Return (X, Y) of the center of cell containing provided text 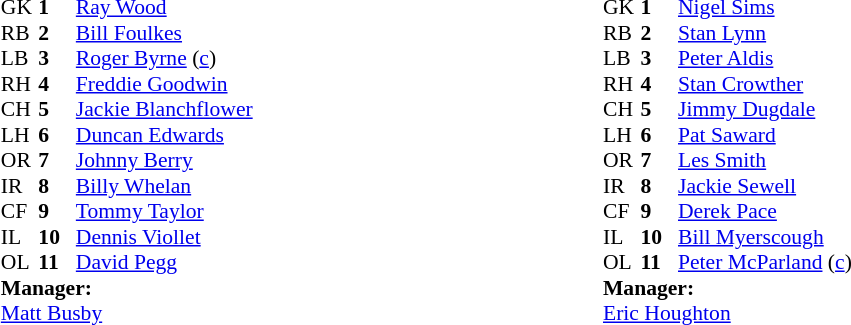
Freddie Goodwin (164, 84)
Manager: (127, 288)
Tommy Taylor (164, 211)
Bill Foulkes (164, 33)
Dennis Viollet (164, 237)
Roger Byrne (c) (164, 59)
David Pegg (164, 263)
Duncan Edwards (164, 135)
Johnny Berry (164, 161)
Jackie Blanchflower (164, 109)
Billy Whelan (164, 186)
